Extract the [X, Y] coordinate from the center of the cell holding the provided text.  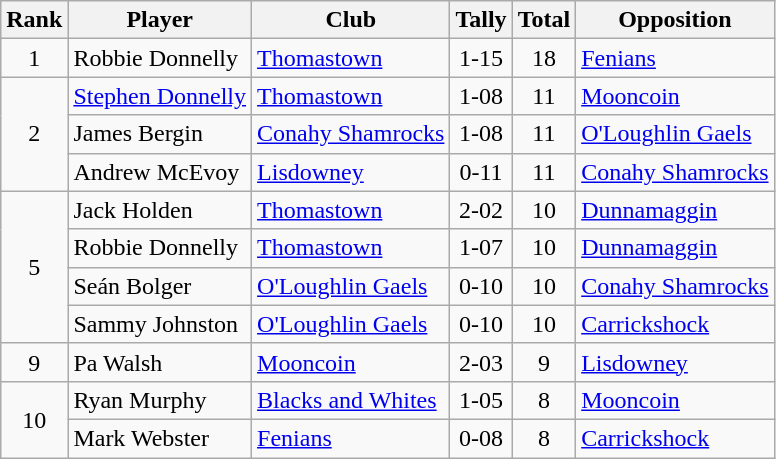
Seán Bolger [160, 286]
Stephen Donnelly [160, 96]
1-05 [481, 400]
James Bergin [160, 134]
Blacks and Whites [351, 400]
0-08 [481, 438]
1-07 [481, 248]
Andrew McEvoy [160, 172]
Sammy Johnston [160, 324]
2 [34, 134]
Tally [481, 20]
Player [160, 20]
Rank [34, 20]
Club [351, 20]
1 [34, 58]
Ryan Murphy [160, 400]
2-02 [481, 210]
0-11 [481, 172]
Opposition [675, 20]
Jack Holden [160, 210]
Total [544, 20]
Pa Walsh [160, 362]
18 [544, 58]
5 [34, 267]
2-03 [481, 362]
1-15 [481, 58]
Mark Webster [160, 438]
